Scan for the cell matching the given text and deliver its (x, y) coordinate at center. 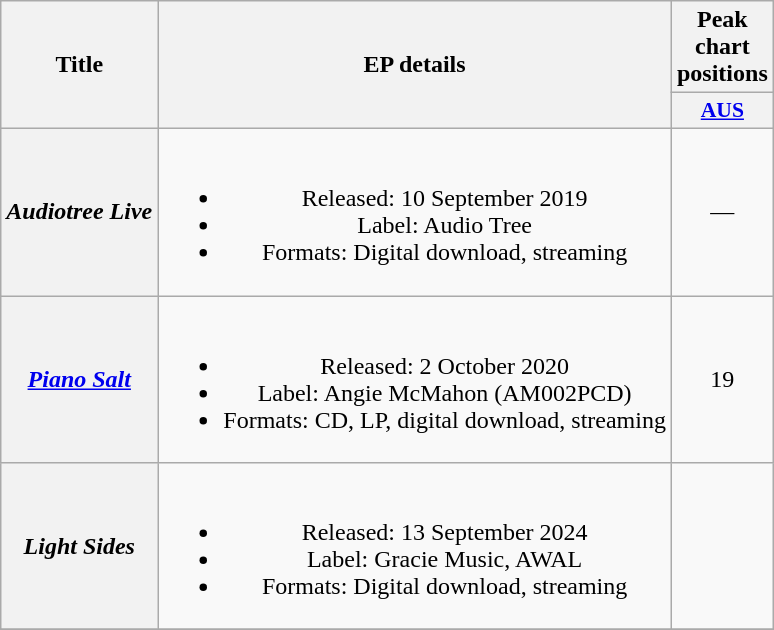
AUS (722, 111)
19 (722, 380)
Light Sides (80, 546)
Released: 13 September 2024Label: Gracie Music, AWALFormats: Digital download, streaming (415, 546)
Audiotree Live (80, 212)
— (722, 212)
Released: 10 September 2019Label: Audio TreeFormats: Digital download, streaming (415, 212)
Title (80, 65)
EP details (415, 65)
Piano Salt (80, 380)
Peak chart positions (722, 47)
Released: 2 October 2020Label: Angie McMahon (AM002PCD)Formats: CD, LP, digital download, streaming (415, 380)
